Return the (x, y) coordinate for the center point of the cell that contains the specified text.  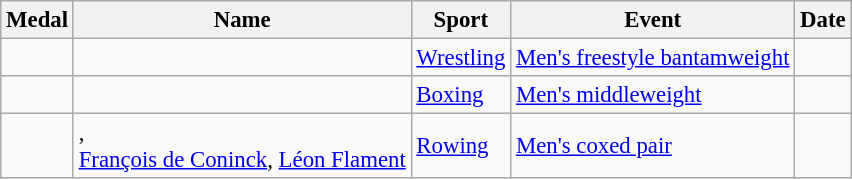
,François de Coninck, Léon Flament (242, 146)
Wrestling (461, 58)
Event (653, 20)
Date (823, 20)
Name (242, 20)
Medal (38, 20)
Sport (461, 20)
Rowing (461, 146)
Men's freestyle bantamweight (653, 58)
Men's middleweight (653, 95)
Boxing (461, 95)
Men's coxed pair (653, 146)
